Find where the given text appears and provide that cell's center as (X, Y) coordinate. 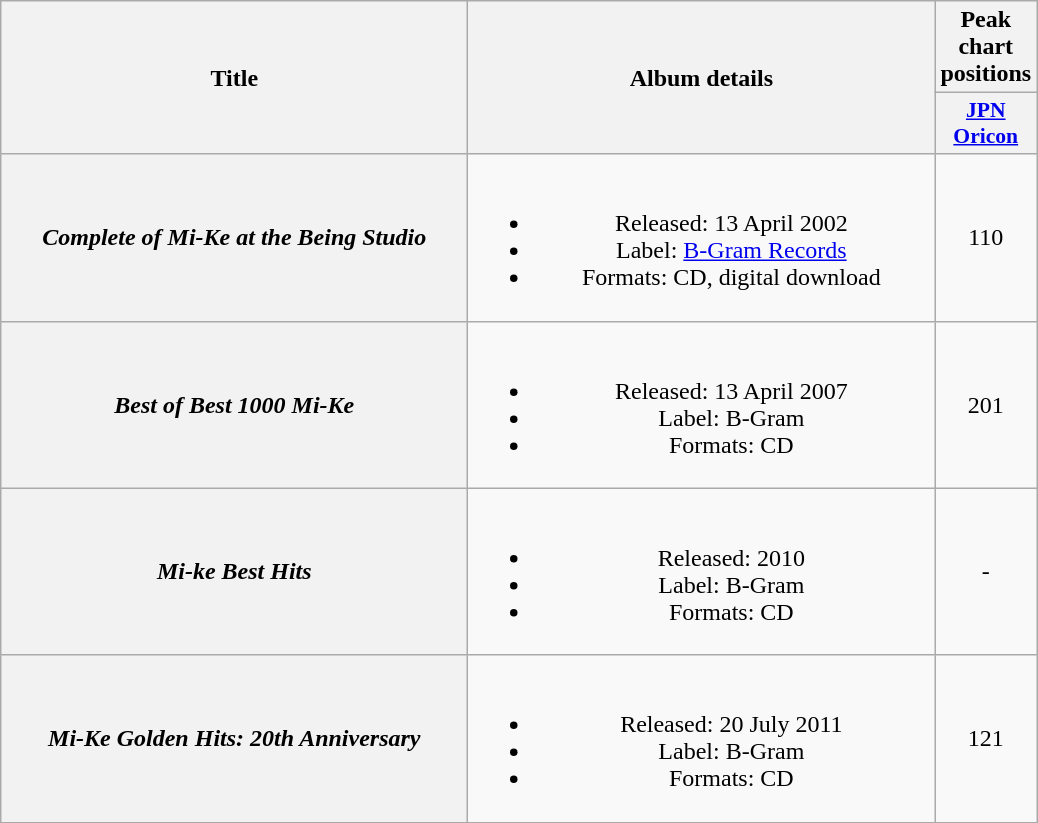
Released: 2010Label: B-GramFormats: CD (702, 572)
Released: 13 April 2002Label: B-Gram RecordsFormats: CD, digital download (702, 238)
Title (234, 78)
Best of Best 1000 Mi-Ke (234, 404)
110 (986, 238)
Mi-Ke Golden Hits: 20th Anniversary (234, 738)
Released: 13 April 2007Label: B-GramFormats: CD (702, 404)
- (986, 572)
Peak chart positions (986, 47)
Released: 20 July 2011Label: B-GramFormats: CD (702, 738)
201 (986, 404)
121 (986, 738)
Mi-ke Best Hits (234, 572)
Album details (702, 78)
JPNOricon (986, 124)
Complete of Mi-Ke at the Being Studio (234, 238)
